Search for the cell housing the specified text and yield its [x, y] center coordinate. 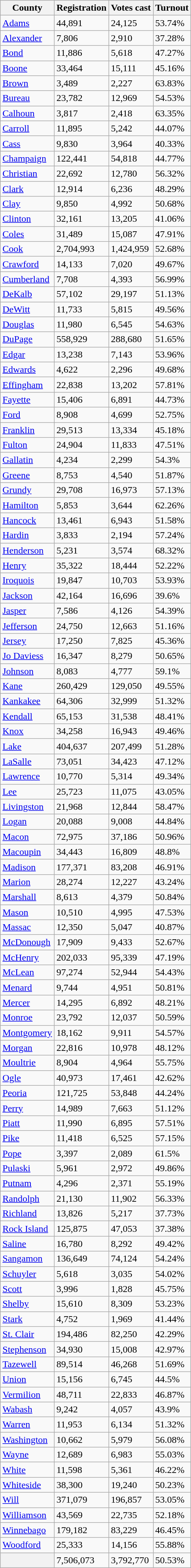
6,745 [131, 1379]
Marshall [27, 897]
13,205 [131, 219]
15,156 [81, 1379]
24,750 [81, 626]
Marion [27, 882]
11,886 [81, 53]
Monroe [27, 1018]
52.67% [172, 942]
Brown [27, 83]
3,574 [131, 550]
37.73% [172, 1214]
Montgomery [27, 1033]
16,780 [81, 1244]
10,770 [81, 776]
37,186 [131, 837]
12,780 [131, 173]
Boone [27, 68]
53.93% [172, 580]
11,598 [81, 1470]
Sangamon [27, 1259]
54.02% [172, 1274]
Putnam [27, 1184]
5,853 [81, 505]
47.27% [172, 53]
11,980 [81, 324]
4,995 [131, 912]
Morgan [27, 1048]
56.32% [172, 173]
202,033 [81, 957]
Carroll [27, 128]
Kankakee [27, 701]
7,708 [81, 279]
Jefferson [27, 626]
Lee [27, 792]
4,057 [131, 1410]
43,569 [81, 1515]
Hamilton [27, 505]
22,838 [81, 384]
6,943 [131, 520]
55.19% [172, 1184]
194,486 [81, 1334]
Lawrence [27, 776]
6,895 [131, 1123]
46.91% [172, 867]
Christian [27, 173]
DeWitt [27, 309]
14,989 [81, 1108]
16,973 [131, 490]
43.9% [172, 1410]
Hardin [27, 535]
57.13% [172, 490]
Menard [27, 988]
3,964 [131, 143]
47.91% [172, 234]
21,968 [81, 807]
196,857 [131, 1500]
Ford [27, 415]
LaSalle [27, 761]
23,782 [81, 98]
32,999 [131, 701]
White [27, 1470]
6,892 [131, 1003]
14,133 [81, 264]
8,753 [81, 475]
3,644 [131, 505]
25,723 [81, 792]
6,134 [131, 1425]
47,053 [131, 1229]
14,295 [81, 1003]
Hancock [27, 520]
Champaign [27, 158]
55.03% [172, 1455]
260,429 [81, 686]
49.42% [172, 1244]
4,540 [131, 475]
McDonough [27, 942]
68.32% [172, 550]
Williamson [27, 1515]
Iroquois [27, 580]
7,663 [131, 1108]
53.23% [172, 1304]
19,240 [131, 1485]
64,306 [81, 701]
2,296 [131, 369]
50.23% [172, 1485]
Randolph [27, 1199]
12,914 [81, 189]
25,333 [81, 1545]
11,418 [81, 1138]
41.06% [172, 219]
9,850 [81, 204]
16,943 [131, 731]
Ogle [27, 1078]
52.18% [172, 1515]
41.44% [172, 1319]
49.68% [172, 369]
Cumberland [27, 279]
9,242 [81, 1410]
1,424,959 [131, 249]
Fulton [27, 445]
Crawford [27, 264]
11,833 [131, 445]
8,083 [81, 671]
Tazewell [27, 1364]
13,238 [81, 354]
Mercer [27, 1003]
20,088 [81, 822]
49.86% [172, 1168]
Kendall [27, 716]
129,050 [131, 686]
61.5% [172, 1153]
4,296 [81, 1184]
38,300 [81, 1485]
48.41% [172, 716]
34,423 [131, 761]
10,703 [131, 580]
97,274 [81, 972]
4,752 [81, 1319]
73,051 [81, 761]
7,806 [81, 38]
49.55% [172, 686]
125,875 [81, 1229]
371,079 [81, 1500]
4,951 [131, 988]
Johnson [27, 671]
52.22% [172, 565]
63.83% [172, 83]
Woodford [27, 1545]
13,334 [131, 430]
34,930 [81, 1349]
3,489 [81, 83]
Whiteside [27, 1485]
2,371 [131, 1184]
45.36% [172, 641]
12,227 [131, 882]
6,236 [131, 189]
44.77% [172, 158]
Mason [27, 912]
14,156 [131, 1545]
5,979 [131, 1440]
5,815 [131, 309]
3,792,770 [131, 1560]
34,443 [81, 852]
2,194 [131, 535]
48.29% [172, 189]
48,711 [81, 1394]
16,696 [131, 596]
83,208 [131, 867]
McLean [27, 972]
21,130 [81, 1199]
35,322 [81, 565]
2,704,993 [81, 249]
51.13% [172, 294]
McHenry [27, 957]
Alexander [27, 38]
82,250 [131, 1334]
34,258 [81, 731]
Jo Daviess [27, 656]
52.68% [172, 249]
51.28% [172, 746]
50.84% [172, 897]
12,037 [131, 1018]
7,586 [81, 611]
Henry [27, 565]
47.51% [172, 445]
33,464 [81, 68]
Jasper [27, 611]
Henderson [27, 550]
89,514 [81, 1364]
179,182 [81, 1530]
11,902 [131, 1199]
29,513 [81, 430]
Wabash [27, 1410]
2,910 [131, 38]
Massac [27, 927]
44.84% [172, 822]
57.15% [172, 1138]
44.73% [172, 400]
12,689 [81, 1455]
52.75% [172, 415]
51.58% [172, 520]
4,964 [131, 1063]
Bond [27, 53]
Jersey [27, 641]
Clay [27, 204]
Clinton [27, 219]
47.12% [172, 761]
51.87% [172, 475]
50.68% [172, 204]
39.6% [172, 596]
7,506,073 [81, 1560]
9,433 [131, 942]
54.63% [172, 324]
49.34% [172, 776]
Piatt [27, 1123]
54.53% [172, 98]
51.69% [172, 1364]
4,234 [81, 460]
4,992 [131, 204]
12,844 [131, 807]
54.39% [172, 611]
55.75% [172, 1063]
6,525 [131, 1138]
17,461 [131, 1078]
DuPage [27, 339]
51.65% [172, 339]
9,911 [131, 1033]
29,708 [81, 490]
29,197 [131, 294]
7,143 [131, 354]
Scott [27, 1289]
50.81% [172, 988]
St. Clair [27, 1334]
50.65% [172, 656]
45.16% [172, 68]
Schuyler [27, 1274]
11,953 [81, 1425]
56.99% [172, 279]
3,817 [81, 113]
18,444 [131, 565]
47.19% [172, 957]
Cook [27, 249]
51.12% [172, 1108]
24,125 [131, 23]
51.16% [172, 626]
5,217 [131, 1214]
Lake [27, 746]
Perry [27, 1108]
8,613 [81, 897]
Edgar [27, 354]
404,637 [81, 746]
16,809 [131, 852]
57.51% [172, 1123]
15,087 [131, 234]
16,347 [81, 656]
1,969 [131, 1319]
3,996 [81, 1289]
13,461 [81, 520]
Moultrie [27, 1063]
13,202 [131, 384]
2,299 [131, 460]
Greene [27, 475]
121,725 [81, 1093]
Gallatin [27, 460]
Adams [27, 23]
Stephenson [27, 1349]
15,610 [81, 1304]
4,622 [81, 369]
44.07% [172, 128]
53.96% [172, 354]
177,371 [81, 867]
62.26% [172, 505]
65,153 [81, 716]
72,975 [81, 837]
44.5% [172, 1379]
43.24% [172, 882]
4,379 [131, 897]
Saline [27, 1244]
Effingham [27, 384]
Bureau [27, 98]
22,735 [131, 1515]
Livingston [27, 807]
40.33% [172, 143]
1,828 [131, 1289]
6,891 [131, 400]
53.05% [172, 1500]
46.87% [172, 1394]
15,111 [131, 68]
Votes cast [131, 8]
Coles [27, 234]
136,649 [81, 1259]
45.18% [172, 430]
Wayne [27, 1455]
44.24% [172, 1093]
10,978 [131, 1048]
22,833 [131, 1394]
50.53% [172, 1560]
5,231 [81, 550]
46.22% [172, 1470]
8,309 [131, 1304]
Washington [27, 1440]
19,847 [81, 580]
Warren [27, 1425]
42.97% [172, 1349]
57.81% [172, 384]
31,489 [81, 234]
Stark [27, 1319]
18,162 [81, 1033]
Winnebago [27, 1530]
42,164 [81, 596]
49.56% [172, 309]
54,818 [131, 158]
Shelby [27, 1304]
13,826 [81, 1214]
59.1% [172, 671]
207,499 [131, 746]
49.67% [172, 264]
9,744 [81, 988]
288,680 [131, 339]
11,075 [131, 792]
50.59% [172, 1018]
Grundy [27, 490]
57.24% [172, 535]
15,008 [131, 1349]
53,848 [131, 1093]
Clark [27, 189]
40.87% [172, 927]
28,274 [81, 882]
53.74% [172, 23]
2,418 [131, 113]
50.96% [172, 837]
2,089 [131, 1153]
63.35% [172, 113]
54.43% [172, 972]
6,545 [131, 324]
Vermilion [27, 1394]
45.75% [172, 1289]
95,339 [131, 957]
Cass [27, 143]
23,792 [81, 1018]
15,406 [81, 400]
4,699 [131, 415]
48.21% [172, 1003]
8,904 [81, 1063]
74,124 [131, 1259]
83,229 [131, 1530]
49.46% [172, 731]
4,126 [131, 611]
12,969 [131, 98]
43.05% [172, 792]
5,361 [131, 1470]
7,825 [131, 641]
Will [27, 1500]
54.57% [172, 1033]
12,350 [81, 927]
County [27, 8]
Richland [27, 1214]
10,510 [81, 912]
44,891 [81, 23]
3,397 [81, 1153]
Madison [27, 867]
8,908 [81, 415]
22,692 [81, 173]
Macoupin [27, 852]
17,909 [81, 942]
DeKalb [27, 294]
5,047 [131, 927]
7,020 [131, 264]
37.38% [172, 1229]
2,972 [131, 1168]
8,279 [131, 656]
Rock Island [27, 1229]
Douglas [27, 324]
3,833 [81, 535]
5,961 [81, 1168]
52,944 [131, 972]
47.53% [172, 912]
12,663 [131, 626]
Registration [81, 8]
Jackson [27, 596]
24,904 [81, 445]
122,441 [81, 158]
Pulaski [27, 1168]
9,008 [131, 822]
54.24% [172, 1259]
11,733 [81, 309]
42.29% [172, 1334]
5,314 [131, 776]
58.47% [172, 807]
40,973 [81, 1078]
56.08% [172, 1440]
Logan [27, 822]
11,990 [81, 1123]
Union [27, 1379]
42.62% [172, 1078]
11,895 [81, 128]
Calhoun [27, 113]
3,035 [131, 1274]
5,242 [131, 128]
Pope [27, 1153]
32,161 [81, 219]
558,929 [81, 339]
4,777 [131, 671]
Peoria [27, 1093]
Franklin [27, 430]
Macon [27, 837]
55.88% [172, 1545]
2,227 [131, 83]
Edwards [27, 369]
Knox [27, 731]
10,662 [81, 1440]
17,250 [81, 641]
Fayette [27, 400]
48.8% [172, 852]
9,830 [81, 143]
54.3% [172, 460]
Pike [27, 1138]
31,538 [131, 716]
56.33% [172, 1199]
4,393 [131, 279]
Kane [27, 686]
6,983 [131, 1455]
57,102 [81, 294]
Turnout [172, 8]
37.28% [172, 38]
48.12% [172, 1048]
8,292 [131, 1244]
46,268 [131, 1364]
22,816 [81, 1048]
46.45% [172, 1530]
